From the cell containing the given text, extract its center point as (X, Y) coordinate. 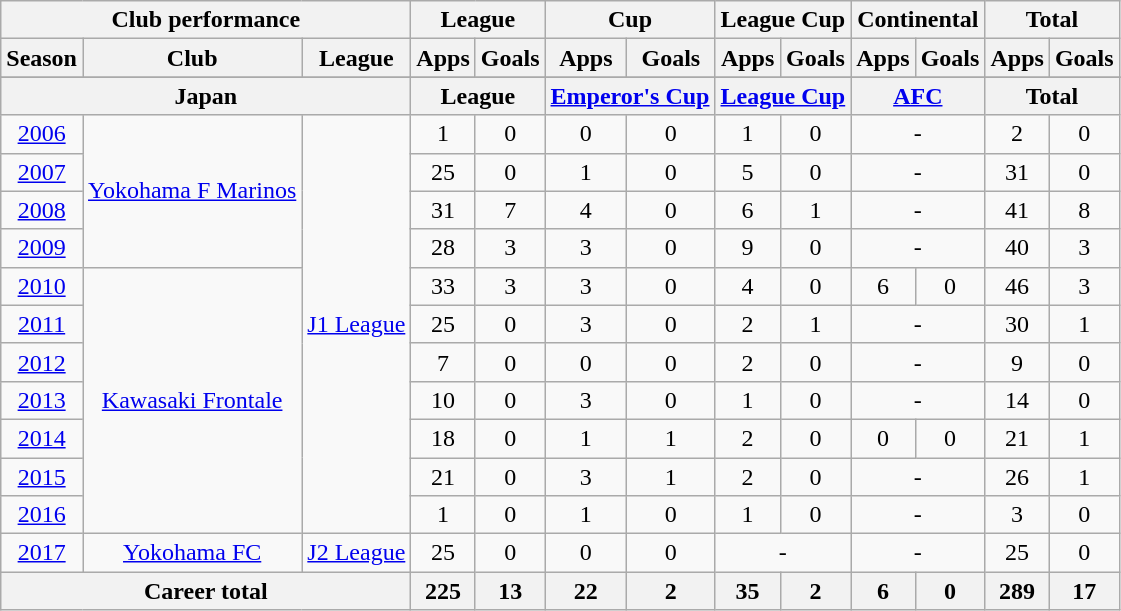
18 (443, 438)
22 (586, 591)
Season (42, 58)
40 (1017, 248)
Career total (206, 591)
33 (443, 286)
2014 (42, 438)
Japan (206, 96)
2007 (42, 172)
2012 (42, 362)
Continental (918, 20)
Emperor's Cup (630, 96)
225 (443, 591)
5 (748, 172)
2015 (42, 477)
Yokohama FC (192, 553)
Club (192, 58)
41 (1017, 210)
2006 (42, 134)
35 (748, 591)
2013 (42, 400)
14 (1017, 400)
28 (443, 248)
Yokohama F Marinos (192, 191)
Kawasaki Frontale (192, 400)
J1 League (356, 324)
J2 League (356, 553)
Club performance (206, 20)
289 (1017, 591)
8 (1084, 210)
2017 (42, 553)
2016 (42, 515)
2008 (42, 210)
2009 (42, 248)
46 (1017, 286)
Cup (630, 20)
2011 (42, 324)
13 (510, 591)
AFC (918, 96)
26 (1017, 477)
30 (1017, 324)
17 (1084, 591)
2010 (42, 286)
10 (443, 400)
